Return the [x, y] coordinate for the center point of the cell that contains the specified text.  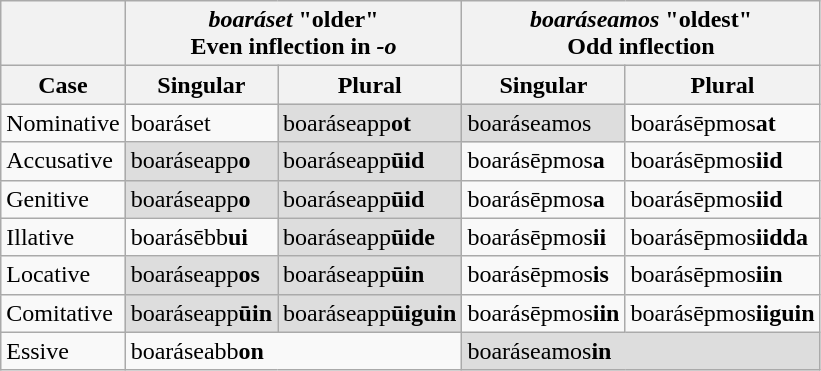
boaráset [201, 123]
boaráseappūiguin [370, 313]
Genitive [63, 199]
boarásēpmosiiguin [722, 313]
boarásēpmosis [544, 275]
boaráseamos [544, 123]
boaráset "older"Even inflection in -o [294, 34]
Comitative [63, 313]
boarásēpmosii [544, 237]
Accusative [63, 161]
Nominative [63, 123]
boaráseappūide [370, 237]
Locative [63, 275]
boaráseappot [370, 123]
Case [63, 85]
boarásēpmosat [722, 123]
boaráseamos "oldest"Odd inflection [641, 34]
boarásēpmosiidda [722, 237]
Essive [63, 351]
boarásēbbui [201, 237]
Illative [63, 237]
boaráseabbon [294, 351]
boaráseappos [201, 275]
boaráseamosin [641, 351]
